Locate the cell with the specified text and output its (x, y) center coordinate. 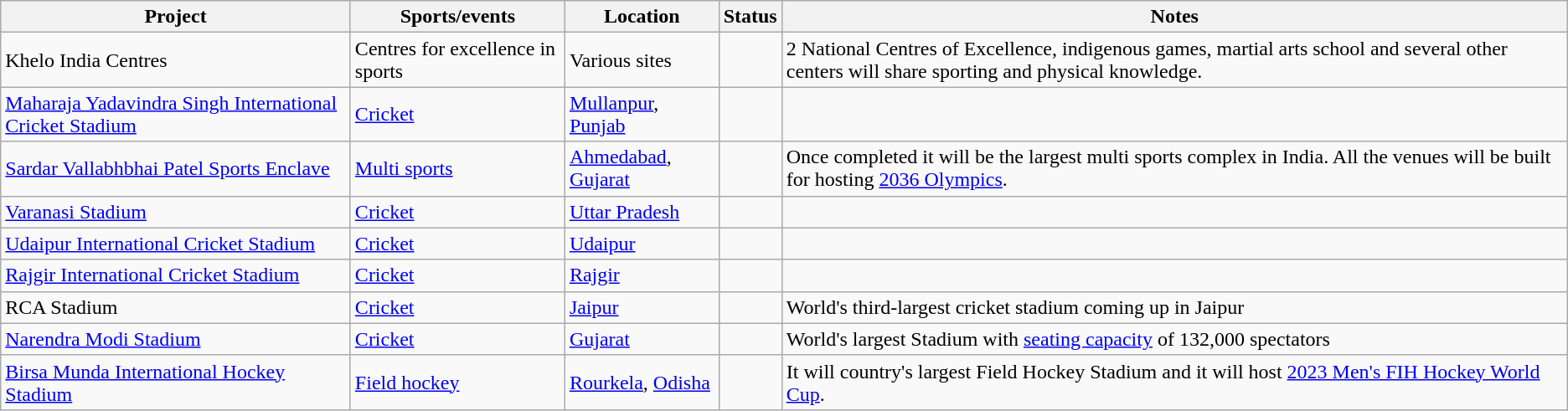
World's largest Stadium with seating capacity of 132,000 spectators (1174, 339)
Narendra Modi Stadium (176, 339)
It will country's largest Field Hockey Stadium and it will host 2023 Men's FIH Hockey World Cup. (1174, 382)
Birsa Munda International Hockey Stadium (176, 382)
Rajgir International Cricket Stadium (176, 275)
Khelo India Centres (176, 60)
Various sites (642, 60)
Location (642, 17)
Gujarat (642, 339)
Project (176, 17)
Multi sports (457, 169)
Mullanpur, Punjab (642, 114)
Udaipur (642, 244)
Rourkela, Odisha (642, 382)
RCA Stadium (176, 307)
Notes (1174, 17)
Varanasi Stadium (176, 212)
Centres for excellence in sports (457, 60)
World's third-largest cricket stadium coming up in Jaipur (1174, 307)
Maharaja Yadavindra Singh International Cricket Stadium (176, 114)
2 National Centres of Excellence, indigenous games, martial arts school and several other centers will share sporting and physical knowledge. (1174, 60)
Ahmedabad, Gujarat (642, 169)
Rajgir (642, 275)
Field hockey (457, 382)
Uttar Pradesh (642, 212)
Jaipur (642, 307)
Sardar Vallabhbhai Patel Sports Enclave (176, 169)
Status (750, 17)
Once completed it will be the largest multi sports complex in India. All the venues will be built for hosting 2036 Olympics. (1174, 169)
Udaipur International Cricket Stadium (176, 244)
Sports/events (457, 17)
